Provide the (x, y) coordinate of the cell's center where the given text is located.  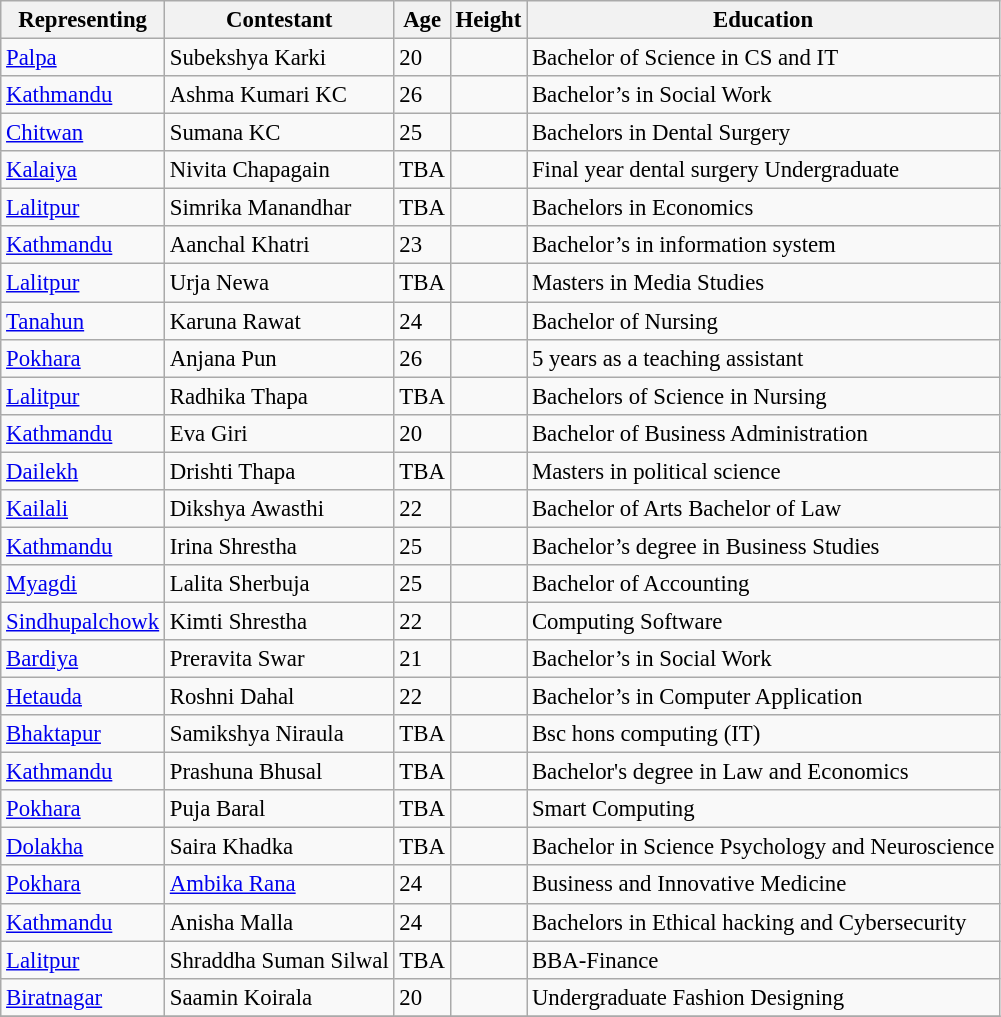
Bachelor of Science in CS and IT (764, 58)
Palpa (83, 58)
Myagdi (83, 584)
Aanchal Khatri (279, 245)
Drishti Thapa (279, 471)
Bachelor’s in information system (764, 245)
Bachelor of Nursing (764, 321)
Sumana KC (279, 133)
Radhika Thapa (279, 396)
Final year dental surgery Undergraduate (764, 170)
Bachelor's degree in Law and Economics (764, 772)
Bachelors in Ethical hacking and Cybersecurity (764, 922)
Masters in Media Studies (764, 283)
Kimti Shrestha (279, 621)
Bachelor of Arts Bachelor of Law (764, 509)
Nivita Chapagain (279, 170)
Biratnagar (83, 997)
Undergraduate Fashion Designing (764, 997)
Height (488, 20)
Bachelors in Dental Surgery (764, 133)
BBA-Finance (764, 960)
Dailekh (83, 471)
Smart Computing (764, 809)
Hetauda (83, 697)
Subekshya Karki (279, 58)
Education (764, 20)
21 (422, 659)
Sindhupalchowk (83, 621)
Anisha Malla (279, 922)
Dolakha (83, 847)
Puja Baral (279, 809)
Ashma Kumari KC (279, 95)
Bachelor of Accounting (764, 584)
Anjana Pun (279, 358)
Lalita Sherbuja (279, 584)
Bachelors in Economics (764, 208)
Dikshya Awasthi (279, 509)
Bachelors of Science in Nursing (764, 396)
Bardiya (83, 659)
Prashuna Bhusal (279, 772)
Bachelor of Business Administration (764, 433)
Karuna Rawat (279, 321)
Ambika Rana (279, 885)
Bsc hons computing (IT) (764, 734)
Kalaiya (83, 170)
Saamin Koirala (279, 997)
5 years as a teaching assistant (764, 358)
Samikshya Niraula (279, 734)
Age (422, 20)
Chitwan (83, 133)
Saira Khadka (279, 847)
Bachelor’s in Computer Application (764, 697)
Representing (83, 20)
Business and Innovative Medicine (764, 885)
Preravita Swar (279, 659)
Bachelor’s degree in Business Studies (764, 546)
23 (422, 245)
Irina Shrestha (279, 546)
Computing Software (764, 621)
Masters in political science (764, 471)
Bachelor in Science Psychology and Neuroscience (764, 847)
Roshni Dahal (279, 697)
Eva Giri (279, 433)
Tanahun (83, 321)
Urja Newa (279, 283)
Simrika Manandhar (279, 208)
Contestant (279, 20)
Kailali (83, 509)
Bhaktapur (83, 734)
Shraddha Suman Silwal (279, 960)
